Identify which cell holds the provided text, then report its (X, Y) central coordinate. 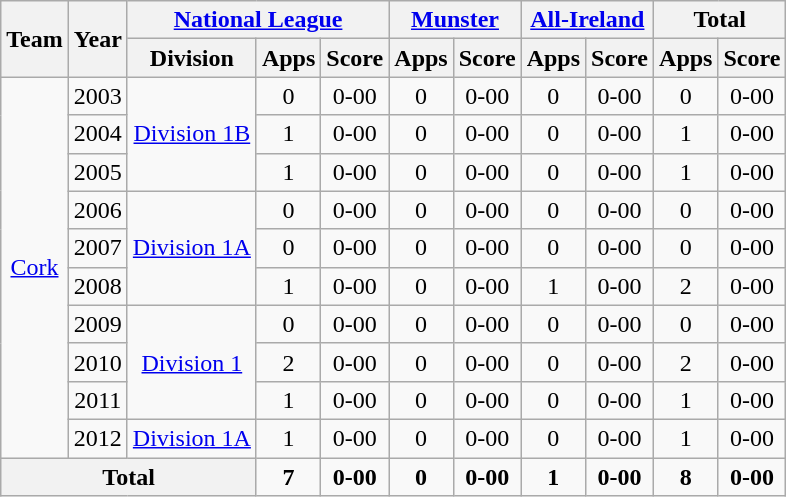
2011 (98, 400)
2007 (98, 248)
All-Ireland (587, 20)
2004 (98, 134)
2012 (98, 438)
Division 1B (192, 134)
2009 (98, 324)
Munster (455, 20)
National League (258, 20)
7 (288, 477)
Team (35, 39)
Division 1 (192, 362)
2005 (98, 172)
Division (192, 58)
2008 (98, 286)
2010 (98, 362)
Cork (35, 268)
2003 (98, 96)
8 (686, 477)
2006 (98, 210)
Year (98, 39)
